Extract the (X, Y) coordinate from the center of the cell holding the provided text.  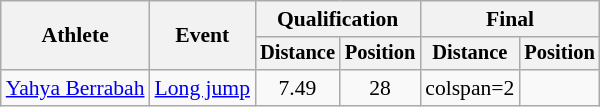
28 (380, 88)
Yahya Berrabah (76, 88)
Final (510, 19)
7.49 (298, 88)
Event (202, 36)
Athlete (76, 36)
colspan=2 (470, 88)
Long jump (202, 88)
Qualification (338, 19)
